For the text-containing cell, return its midpoint in [X, Y] coordinate format. 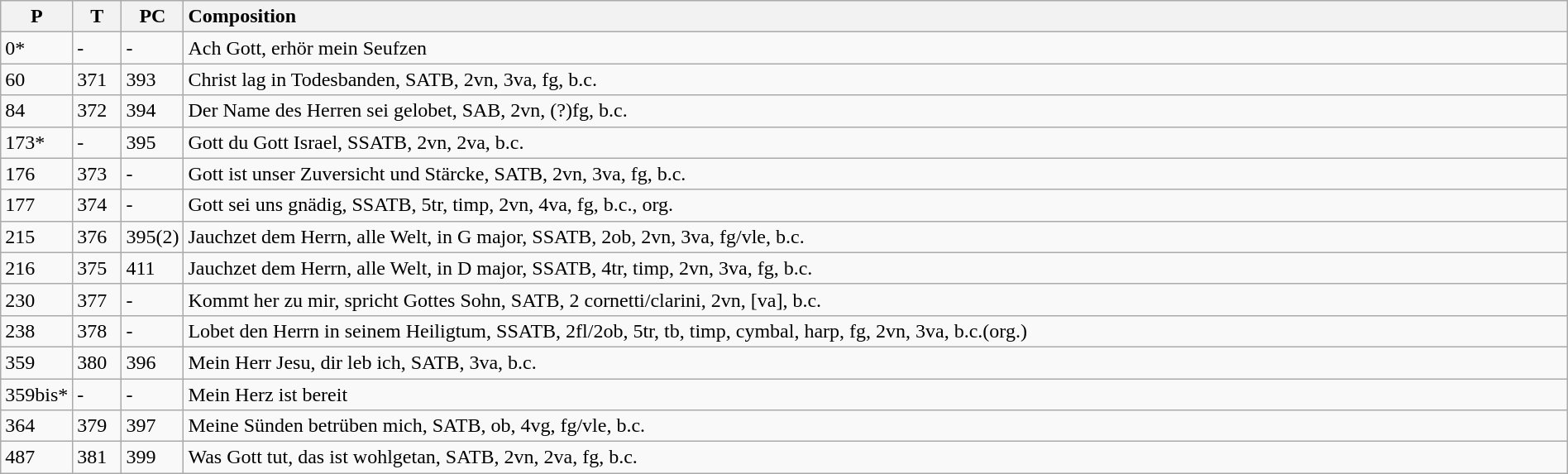
177 [36, 205]
395 [152, 142]
215 [36, 237]
399 [152, 457]
393 [152, 79]
Christ lag in Todesbanden, SATB, 2vn, 3va, fg, b.c. [875, 79]
Der Name des Herren sei gelobet, SAB, 2vn, (?)fg, b.c. [875, 111]
Gott du Gott Israel, SSATB, 2vn, 2va, b.c. [875, 142]
60 [36, 79]
Gott sei uns gnädig, SSATB, 5tr, timp, 2vn, 4va, fg, b.c., org. [875, 205]
487 [36, 457]
376 [98, 237]
380 [98, 362]
Gott ist unser Zuversicht und Stärcke, SATB, 2vn, 3va, fg, b.c. [875, 174]
373 [98, 174]
Meine Sünden betrüben mich, SATB, ob, 4vg, fg/vle, b.c. [875, 426]
216 [36, 268]
Lobet den Herrn in seinem Heiligtum, SSATB, 2fl/2ob, 5tr, tb, timp, cymbal, harp, fg, 2vn, 3va, b.c.(org.) [875, 331]
411 [152, 268]
378 [98, 331]
395(2) [152, 237]
P [36, 17]
396 [152, 362]
238 [36, 331]
364 [36, 426]
Jauchzet dem Herrn, alle Welt, in D major, SSATB, 4tr, timp, 2vn, 3va, fg, b.c. [875, 268]
0* [36, 48]
Ach Gott, erhör mein Seufzen [875, 48]
230 [36, 299]
381 [98, 457]
375 [98, 268]
Jauchzet dem Herrn, alle Welt, in G major, SSATB, 2ob, 2vn, 3va, fg/vle, b.c. [875, 237]
84 [36, 111]
Composition [875, 17]
359 [36, 362]
359bis* [36, 395]
Kommt her zu mir, spricht Gottes Sohn, SATB, 2 cornetti/clarini, 2vn, [va], b.c. [875, 299]
PC [152, 17]
379 [98, 426]
Mein Herr Jesu, dir leb ich, SATB, 3va, b.c. [875, 362]
Was Gott tut, das ist wohlgetan, SATB, 2vn, 2va, fg, b.c. [875, 457]
397 [152, 426]
371 [98, 79]
T [98, 17]
394 [152, 111]
176 [36, 174]
173* [36, 142]
372 [98, 111]
377 [98, 299]
Mein Herz ist bereit [875, 395]
374 [98, 205]
